From the cell containing the given text, extract its center point as (X, Y) coordinate. 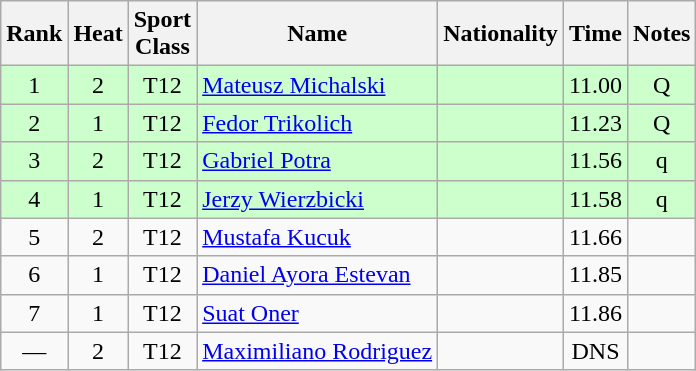
11.56 (595, 161)
11.86 (595, 313)
11.23 (595, 123)
3 (34, 161)
Mustafa Kucuk (318, 237)
Name (318, 34)
Gabriel Potra (318, 161)
11.58 (595, 199)
11.85 (595, 275)
Fedor Trikolich (318, 123)
Time (595, 34)
7 (34, 313)
Notes (662, 34)
Maximiliano Rodriguez (318, 351)
Jerzy Wierzbicki (318, 199)
Suat Oner (318, 313)
11.00 (595, 85)
SportClass (162, 34)
5 (34, 237)
11.66 (595, 237)
Daniel Ayora Estevan (318, 275)
6 (34, 275)
4 (34, 199)
Heat (98, 34)
— (34, 351)
Nationality (501, 34)
DNS (595, 351)
Rank (34, 34)
Mateusz Michalski (318, 85)
